Determine the [X, Y] coordinate at the center of the cell enclosing the given text.  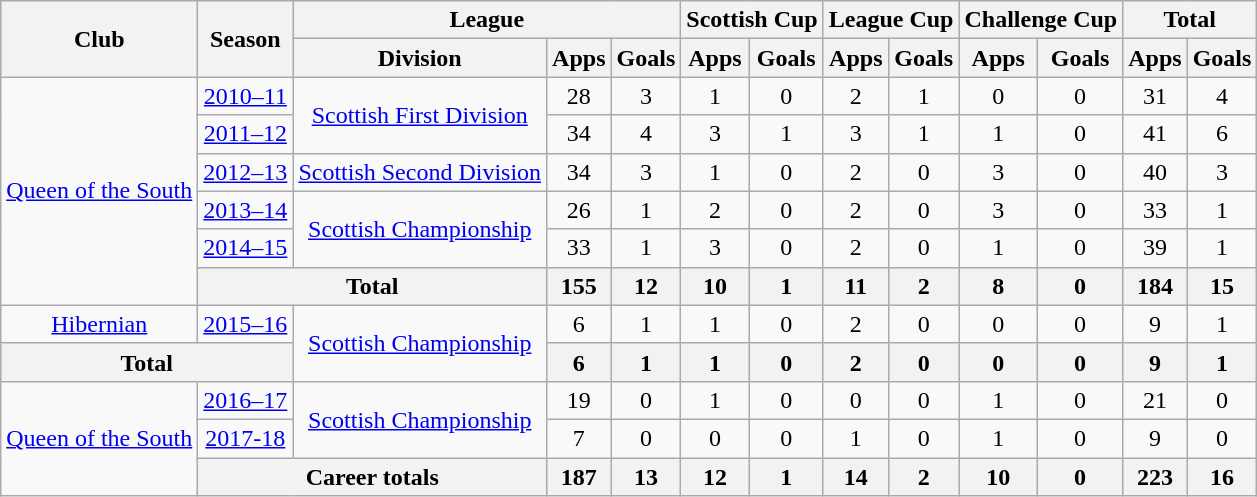
155 [579, 286]
Hibernian [100, 324]
Division [420, 58]
Scottish Cup [752, 20]
41 [1155, 134]
39 [1155, 248]
2015–16 [246, 324]
Scottish Second Division [420, 172]
14 [856, 477]
2012–13 [246, 172]
2010–11 [246, 96]
League Cup [891, 20]
Scottish First Division [420, 115]
Challenge Cup [1041, 20]
15 [1222, 286]
187 [579, 477]
League [487, 20]
223 [1155, 477]
26 [579, 210]
40 [1155, 172]
19 [579, 400]
28 [579, 96]
2011–12 [246, 134]
11 [856, 286]
Career totals [372, 477]
8 [998, 286]
7 [579, 438]
31 [1155, 96]
2013–14 [246, 210]
2016–17 [246, 400]
Season [246, 39]
21 [1155, 400]
2017-18 [246, 438]
16 [1222, 477]
13 [646, 477]
Club [100, 39]
2014–15 [246, 248]
184 [1155, 286]
